Return [X, Y] of the center of cell containing provided text 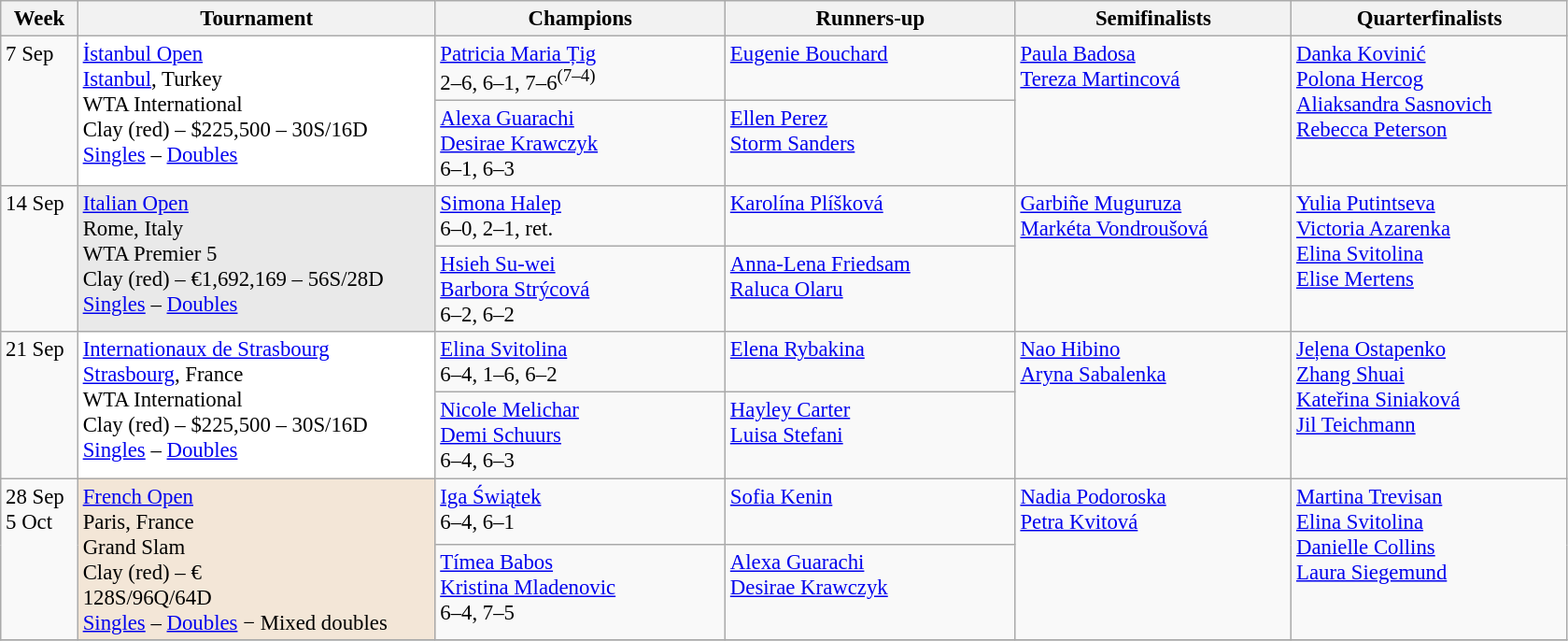
Alexa Guarachi Desirae Krawczyk [870, 592]
Ellen Perez Storm Sanders [870, 144]
7 Sep [39, 112]
Yulia Putintseva Victoria Azarenka Elina Svitolina Elise Mertens [1430, 259]
Quarterfinalists [1430, 19]
Elena Rybakina [870, 363]
Hayley Carter Luisa Stefani [870, 435]
Iga Świątek 6–4, 6–1 [581, 512]
Patricia Maria Țig 2–6, 6–1, 7–6(7–4) [581, 69]
Garbiñe Muguruza Markéta Vondroušová [1153, 259]
Week [39, 19]
Danka Kovinić Polona Hercog Aliaksandra Sasnovich Rebecca Peterson [1430, 112]
Karolína Plíšková [870, 217]
21 Sep [39, 406]
Nicole Melichar Demi Schuurs 6–4, 6–3 [581, 435]
Tournament [256, 19]
Runners-up [870, 19]
French Open Paris, FranceGrand SlamClay (red) – €128S/96Q/64DSingles – Doubles − Mixed doubles [256, 559]
Martina Trevisan Elina Svitolina Danielle Collins Laura Siegemund [1430, 559]
İstanbul Open Istanbul, TurkeyWTA InternationalClay (red) – $225,500 – 30S/16DSingles – Doubles [256, 112]
Anna-Lena Friedsam Raluca Olaru [870, 290]
Paula Badosa Tereza Martincová [1153, 112]
Internationaux de Strasbourg Strasbourg, FranceWTA InternationalClay (red) – $225,500 – 30S/16DSingles – Doubles [256, 406]
Jeļena Ostapenko Zhang Shuai Kateřina Siniaková Jil Teichmann [1430, 406]
Nao Hibino Aryna Sabalenka [1153, 406]
Italian Open Rome, ItalyWTA Premier 5Clay (red) – €1,692,169 – 56S/28DSingles – Doubles [256, 259]
Nadia Podoroska Petra Kvitová [1153, 559]
Eugenie Bouchard [870, 69]
Semifinalists [1153, 19]
Simona Halep 6–0, 2–1, ret. [581, 217]
14 Sep [39, 259]
Champions [581, 19]
Elina Svitolina 6–4, 1–6, 6–2 [581, 363]
28 Sep 5 Oct [39, 559]
Sofia Kenin [870, 512]
Hsieh Su-wei Barbora Strýcová 6–2, 6–2 [581, 290]
Tímea Babos Kristina Mladenovic 6–4, 7–5 [581, 592]
Alexa Guarachi Desirae Krawczyk 6–1, 6–3 [581, 144]
